Extract the (X, Y) coordinate from the center of the cell holding the provided text.  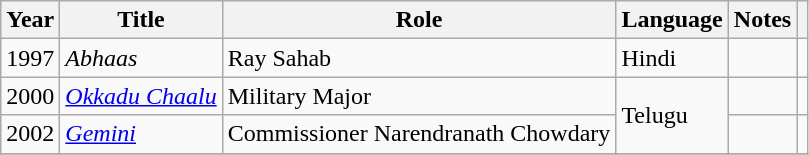
Title (141, 20)
Role (419, 20)
Okkadu Chaalu (141, 96)
Gemini (141, 134)
Abhaas (141, 58)
Hindi (672, 58)
1997 (30, 58)
2000 (30, 96)
2002 (30, 134)
Military Major (419, 96)
Ray Sahab (419, 58)
Commissioner Narendranath Chowdary (419, 134)
Notes (762, 20)
Language (672, 20)
Telugu (672, 115)
Year (30, 20)
